Identify which cell holds the provided text, then report its (x, y) central coordinate. 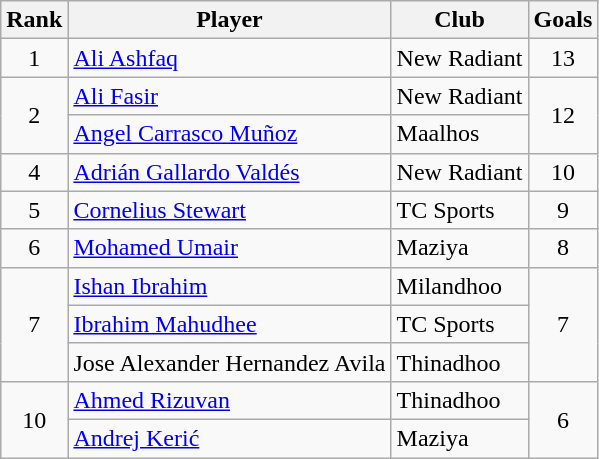
Angel Carrasco Muñoz (230, 134)
13 (563, 58)
Ibrahim Mahudhee (230, 324)
Club (460, 20)
8 (563, 248)
Goals (563, 20)
Player (230, 20)
4 (34, 172)
Ali Fasir (230, 96)
Ahmed Rizuvan (230, 400)
Ali Ashfaq (230, 58)
1 (34, 58)
Jose Alexander Hernandez Avila (230, 362)
5 (34, 210)
2 (34, 115)
Adrián Gallardo Valdés (230, 172)
Ishan Ibrahim (230, 286)
Mohamed Umair (230, 248)
Milandhoo (460, 286)
Cornelius Stewart (230, 210)
Rank (34, 20)
Maalhos (460, 134)
12 (563, 115)
Andrej Kerić (230, 438)
9 (563, 210)
